Identify which cell holds the provided text, then report its (X, Y) central coordinate. 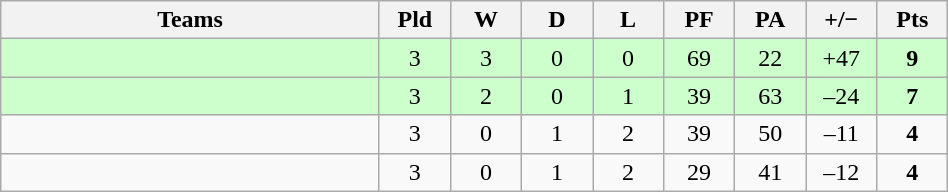
63 (770, 96)
Pts (912, 20)
69 (700, 58)
9 (912, 58)
41 (770, 172)
D (556, 20)
PF (700, 20)
PA (770, 20)
–11 (842, 134)
7 (912, 96)
–24 (842, 96)
+47 (842, 58)
Pld (414, 20)
L (628, 20)
22 (770, 58)
–12 (842, 172)
W (486, 20)
50 (770, 134)
29 (700, 172)
+/− (842, 20)
Teams (190, 20)
